Search for the cell housing the specified text and yield its [X, Y] center coordinate. 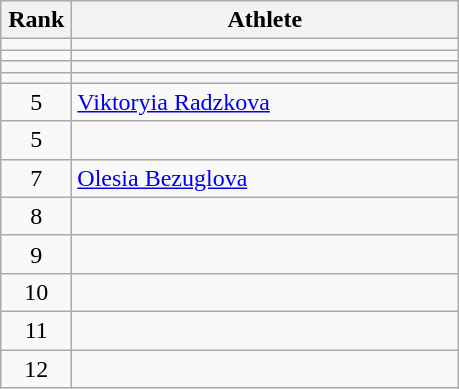
9 [36, 254]
Viktoryia Radzkova [265, 102]
12 [36, 369]
7 [36, 178]
Rank [36, 20]
Athlete [265, 20]
10 [36, 292]
8 [36, 216]
11 [36, 330]
Olesia Bezuglova [265, 178]
